From the cell containing the given text, extract its center point as [x, y] coordinate. 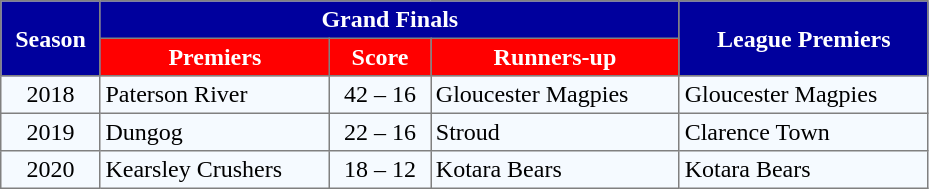
Premiers [214, 57]
2020 [50, 170]
22 – 16 [380, 132]
18 – 12 [380, 170]
2018 [50, 95]
Paterson River [214, 95]
42 – 16 [380, 95]
Grand Finals [390, 20]
Score [380, 57]
Clarence Town [804, 132]
2019 [50, 132]
Kearsley Crushers [214, 170]
Dungog [214, 132]
Runners-up [556, 57]
Season [50, 38]
Stroud [556, 132]
League Premiers [804, 38]
